Find where the given text appears and provide that cell's center as [x, y] coordinate. 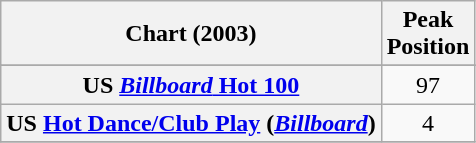
4 [428, 123]
US Hot Dance/Club Play (Billboard) [191, 123]
Chart (2003) [191, 34]
US Billboard Hot 100 [191, 85]
97 [428, 85]
Peak Position [428, 34]
